Search for the cell housing the specified text and yield its [x, y] center coordinate. 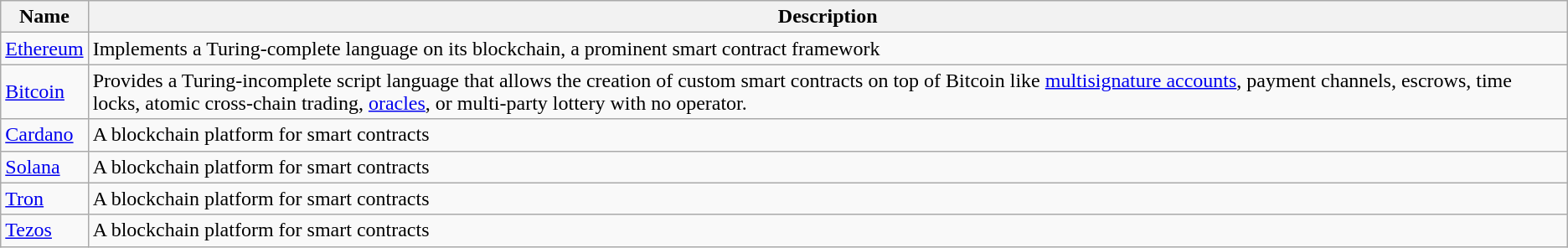
Name [44, 17]
Tron [44, 199]
Solana [44, 167]
Bitcoin [44, 92]
Ethereum [44, 49]
Implements a Turing-complete language on its blockchain, a prominent smart contract framework [828, 49]
Cardano [44, 135]
Tezos [44, 230]
Description [828, 17]
